Capture the cell that displays the provided text and extract its [X, Y] central coordinate. 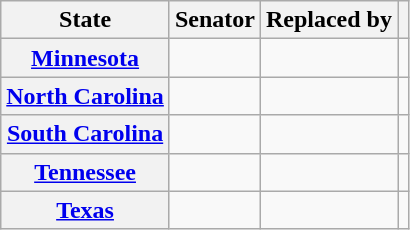
South Carolina [86, 134]
North Carolina [86, 96]
State [86, 20]
Senator [214, 20]
Texas [86, 210]
Tennessee [86, 172]
Minnesota [86, 58]
Replaced by [328, 20]
